For the text-containing cell, return its midpoint in (x, y) coordinate format. 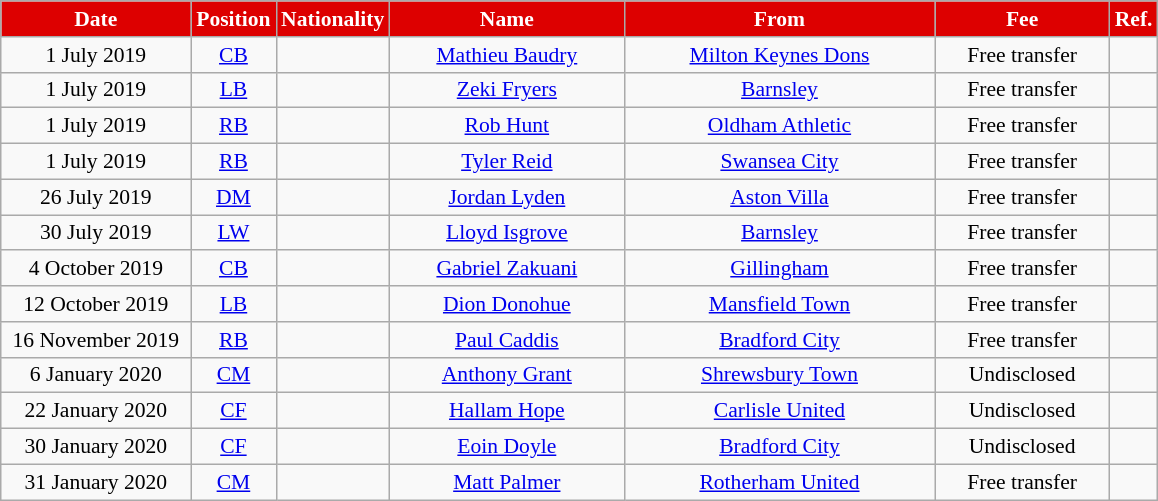
Anthony Grant (506, 375)
22 January 2020 (96, 411)
30 July 2019 (96, 233)
Zeki Fryers (506, 90)
Ref. (1134, 19)
Lloyd Isgrove (506, 233)
Aston Villa (779, 197)
Tyler Reid (506, 162)
Oldham Athletic (779, 126)
4 October 2019 (96, 269)
Matt Palmer (506, 482)
Eoin Doyle (506, 447)
26 July 2019 (96, 197)
Hallam Hope (506, 411)
Nationality (332, 19)
30 January 2020 (96, 447)
Rob Hunt (506, 126)
Swansea City (779, 162)
Jordan Lyden (506, 197)
Fee (1022, 19)
DM (234, 197)
12 October 2019 (96, 304)
Rotherham United (779, 482)
Date (96, 19)
16 November 2019 (96, 340)
Shrewsbury Town (779, 375)
LW (234, 233)
31 January 2020 (96, 482)
Name (506, 19)
Position (234, 19)
Milton Keynes Dons (779, 55)
Gillingham (779, 269)
Mathieu Baudry (506, 55)
From (779, 19)
6 January 2020 (96, 375)
Paul Caddis (506, 340)
Dion Donohue (506, 304)
Mansfield Town (779, 304)
Carlisle United (779, 411)
Gabriel Zakuani (506, 269)
